Capture the cell that displays the provided text and extract its (x, y) central coordinate. 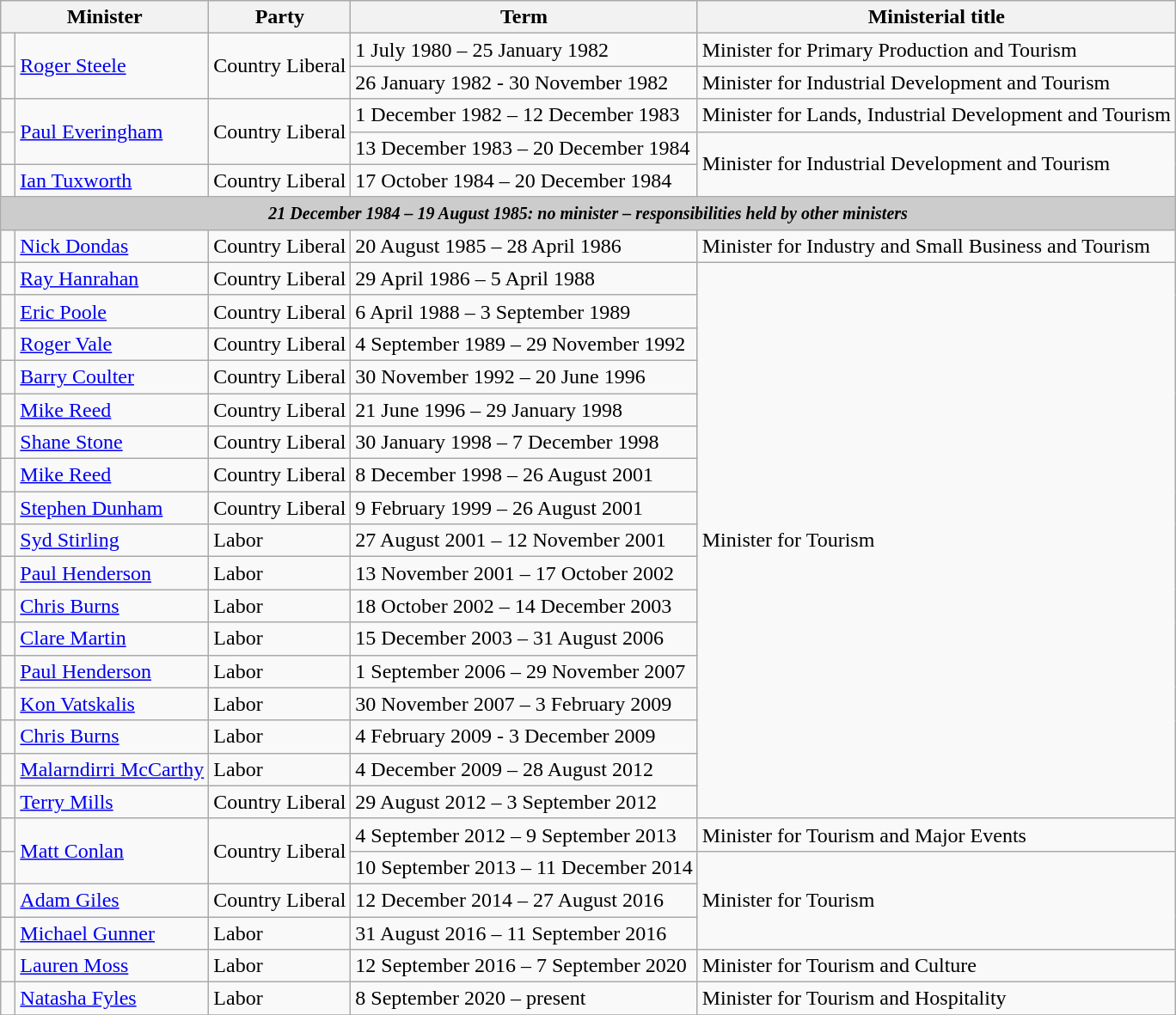
Minister (105, 17)
Minister for Industry and Small Business and Tourism (936, 246)
4 December 2009 – 28 August 2012 (524, 769)
Term (524, 17)
Minister for Tourism and Culture (936, 966)
30 November 1992 – 20 June 1996 (524, 376)
Barry Coulter (112, 376)
13 November 2001 – 17 October 2002 (524, 573)
Syd Stirling (112, 541)
12 December 2014 – 27 August 2016 (524, 900)
6 April 1988 – 3 September 1989 (524, 311)
Malarndirri McCarthy (112, 769)
4 February 2009 - 3 December 2009 (524, 737)
Kon Vatskalis (112, 704)
10 September 2013 – 11 December 2014 (524, 867)
15 December 2003 – 31 August 2006 (524, 639)
Natasha Fyles (112, 999)
Clare Martin (112, 639)
18 October 2002 – 14 December 2003 (524, 606)
Paul Everingham (112, 131)
21 June 1996 – 29 January 1998 (524, 410)
Ray Hanrahan (112, 278)
Minister for Lands, Industrial Development and Tourism (936, 115)
31 August 2016 – 11 September 2016 (524, 932)
Minister for Tourism and Major Events (936, 835)
Michael Gunner (112, 932)
20 August 1985 – 28 April 1986 (524, 246)
21 December 1984 – 19 August 1985: no minister – responsibilities held by other ministers (588, 213)
Minister for Tourism and Hospitality (936, 999)
Minister for Primary Production and Tourism (936, 50)
Party (280, 17)
1 December 1982 – 12 December 1983 (524, 115)
Ministerial title (936, 17)
Shane Stone (112, 443)
29 August 2012 – 3 September 2012 (524, 802)
Matt Conlan (112, 851)
8 September 2020 – present (524, 999)
Terry Mills (112, 802)
30 November 2007 – 3 February 2009 (524, 704)
Adam Giles (112, 900)
4 September 2012 – 9 September 2013 (524, 835)
Lauren Moss (112, 966)
Ian Tuxworth (112, 180)
29 April 1986 – 5 April 1988 (524, 278)
8 December 1998 – 26 August 2001 (524, 475)
Roger Steele (112, 66)
27 August 2001 – 12 November 2001 (524, 541)
Eric Poole (112, 311)
30 January 1998 – 7 December 1998 (524, 443)
9 February 1999 – 26 August 2001 (524, 508)
17 October 1984 – 20 December 1984 (524, 180)
Stephen Dunham (112, 508)
4 September 1989 – 29 November 1992 (524, 344)
12 September 2016 – 7 September 2020 (524, 966)
1 September 2006 – 29 November 2007 (524, 671)
Roger Vale (112, 344)
1 July 1980 – 25 January 1982 (524, 50)
Nick Dondas (112, 246)
13 December 1983 – 20 December 1984 (524, 148)
26 January 1982 - 30 November 1982 (524, 83)
